Scan for the cell matching the given text and deliver its [X, Y] coordinate at center. 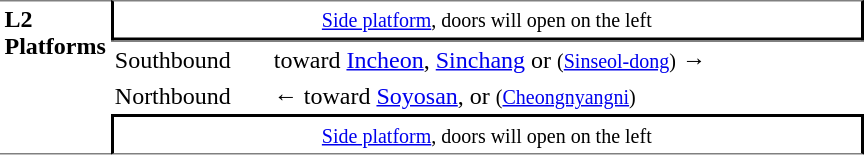
← toward Soyosan, or (Cheongnyangni) [566, 96]
Northbound [190, 96]
toward Incheon, Sinchang or (Sinseol-dong) → [566, 59]
Southbound [190, 59]
L2Platforms [55, 77]
